Find where the given text appears and provide that cell's center as [x, y] coordinate. 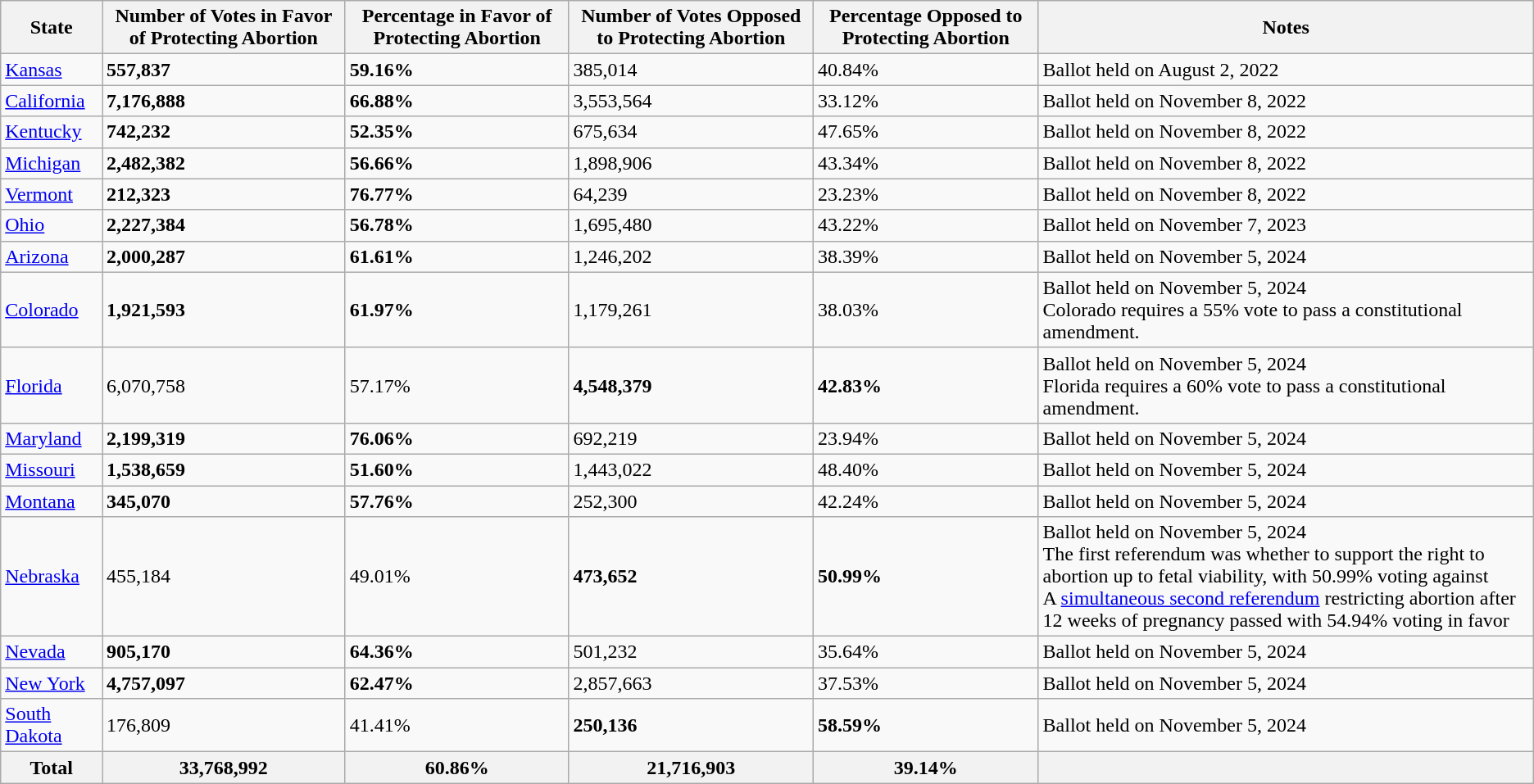
4,548,379 [691, 385]
212,323 [223, 194]
1,179,261 [691, 310]
501,232 [691, 652]
64,239 [691, 194]
60.86% [457, 768]
33.12% [926, 101]
4,757,097 [223, 683]
Montana [52, 501]
1,921,593 [223, 310]
Nebraska [52, 577]
385,014 [691, 70]
61.61% [457, 256]
Total [52, 768]
Kansas [52, 70]
76.77% [457, 194]
State [52, 28]
1,443,022 [691, 469]
176,809 [223, 726]
40.84% [926, 70]
Vermont [52, 194]
41.41% [457, 726]
1,695,480 [691, 225]
557,837 [223, 70]
692,219 [691, 438]
76.06% [457, 438]
Number of Votes Opposed to Protecting Abortion [691, 28]
473,652 [691, 577]
1,538,659 [223, 469]
38.39% [926, 256]
Michigan [52, 163]
56.66% [457, 163]
57.17% [457, 385]
South Dakota [52, 726]
2,482,382 [223, 163]
Ballot held on November 5, 2024Florida requires a 60% vote to pass a constitutional amendment. [1286, 385]
64.36% [457, 652]
Percentage Opposed to Protecting Abortion [926, 28]
43.22% [926, 225]
23.23% [926, 194]
39.14% [926, 768]
905,170 [223, 652]
California [52, 101]
Arizona [52, 256]
50.99% [926, 577]
2,000,287 [223, 256]
1,898,906 [691, 163]
2,199,319 [223, 438]
Colorado [52, 310]
742,232 [223, 132]
2,227,384 [223, 225]
42.24% [926, 501]
37.53% [926, 683]
52.35% [457, 132]
New York [52, 683]
59.16% [457, 70]
Ballot held on November 5, 2024Colorado requires a 55% vote to pass a constitutional amendment. [1286, 310]
61.97% [457, 310]
345,070 [223, 501]
48.40% [926, 469]
2,857,663 [691, 683]
42.83% [926, 385]
Florida [52, 385]
23.94% [926, 438]
51.60% [457, 469]
Nevada [52, 652]
58.59% [926, 726]
57.76% [457, 501]
Notes [1286, 28]
250,136 [691, 726]
33,768,992 [223, 768]
Ballot held on August 2, 2022 [1286, 70]
Percentage in Favor of Protecting Abortion [457, 28]
455,184 [223, 577]
66.88% [457, 101]
Maryland [52, 438]
Ballot held on November 7, 2023 [1286, 225]
49.01% [457, 577]
675,634 [691, 132]
35.64% [926, 652]
Ohio [52, 225]
252,300 [691, 501]
3,553,564 [691, 101]
62.47% [457, 683]
38.03% [926, 310]
6,070,758 [223, 385]
Kentucky [52, 132]
7,176,888 [223, 101]
1,246,202 [691, 256]
43.34% [926, 163]
Missouri [52, 469]
47.65% [926, 132]
21,716,903 [691, 768]
56.78% [457, 225]
Number of Votes in Favor of Protecting Abortion [223, 28]
